Output the [X, Y] coordinate of the center of the cell containing the given text.  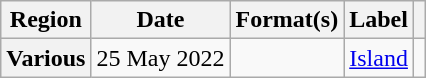
Format(s) [287, 20]
Various [46, 58]
Label [379, 20]
Date [160, 20]
25 May 2022 [160, 58]
Island [379, 58]
Region [46, 20]
